From the cell containing the given text, extract its center point as (x, y) coordinate. 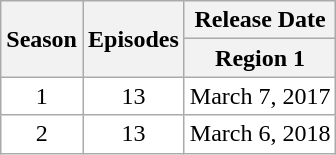
Episodes (133, 39)
Season (42, 39)
Region 1 (260, 58)
2 (42, 134)
Release Date (260, 20)
March 6, 2018 (260, 134)
March 7, 2017 (260, 96)
1 (42, 96)
